For the text-containing cell, return its midpoint in (X, Y) coordinate format. 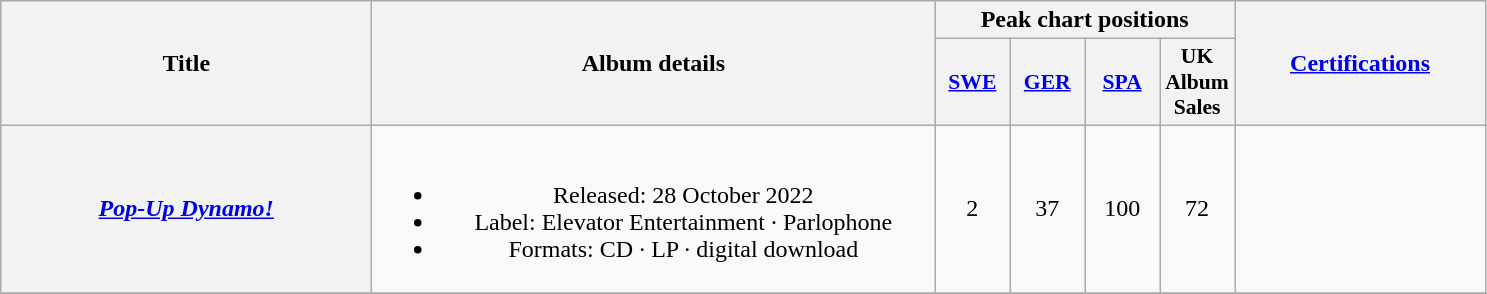
37 (1048, 208)
SPA (1122, 82)
100 (1122, 208)
Certifications (1360, 64)
Peak chart positions (1085, 20)
UK Album Sales (1198, 82)
GER (1048, 82)
Pop-Up Dynamo! (186, 208)
Released: 28 October 2022Label: Elevator Entertainment · ParlophoneFormats: CD · LP · digital download (654, 208)
SWE (972, 82)
Title (186, 64)
72 (1198, 208)
Album details (654, 64)
2 (972, 208)
